Output the (X, Y) coordinate of the center of the cell containing the given text.  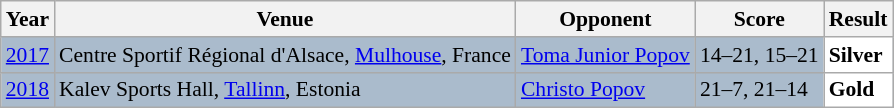
2017 (28, 55)
2018 (28, 90)
Year (28, 19)
21–7, 21–14 (760, 90)
Christo Popov (606, 90)
Silver (858, 55)
Gold (858, 90)
Opponent (606, 19)
Centre Sportif Régional d'Alsace, Mulhouse, France (285, 55)
Result (858, 19)
Score (760, 19)
Kalev Sports Hall, Tallinn, Estonia (285, 90)
14–21, 15–21 (760, 55)
Venue (285, 19)
Toma Junior Popov (606, 55)
